Capture the cell that displays the provided text and extract its (X, Y) central coordinate. 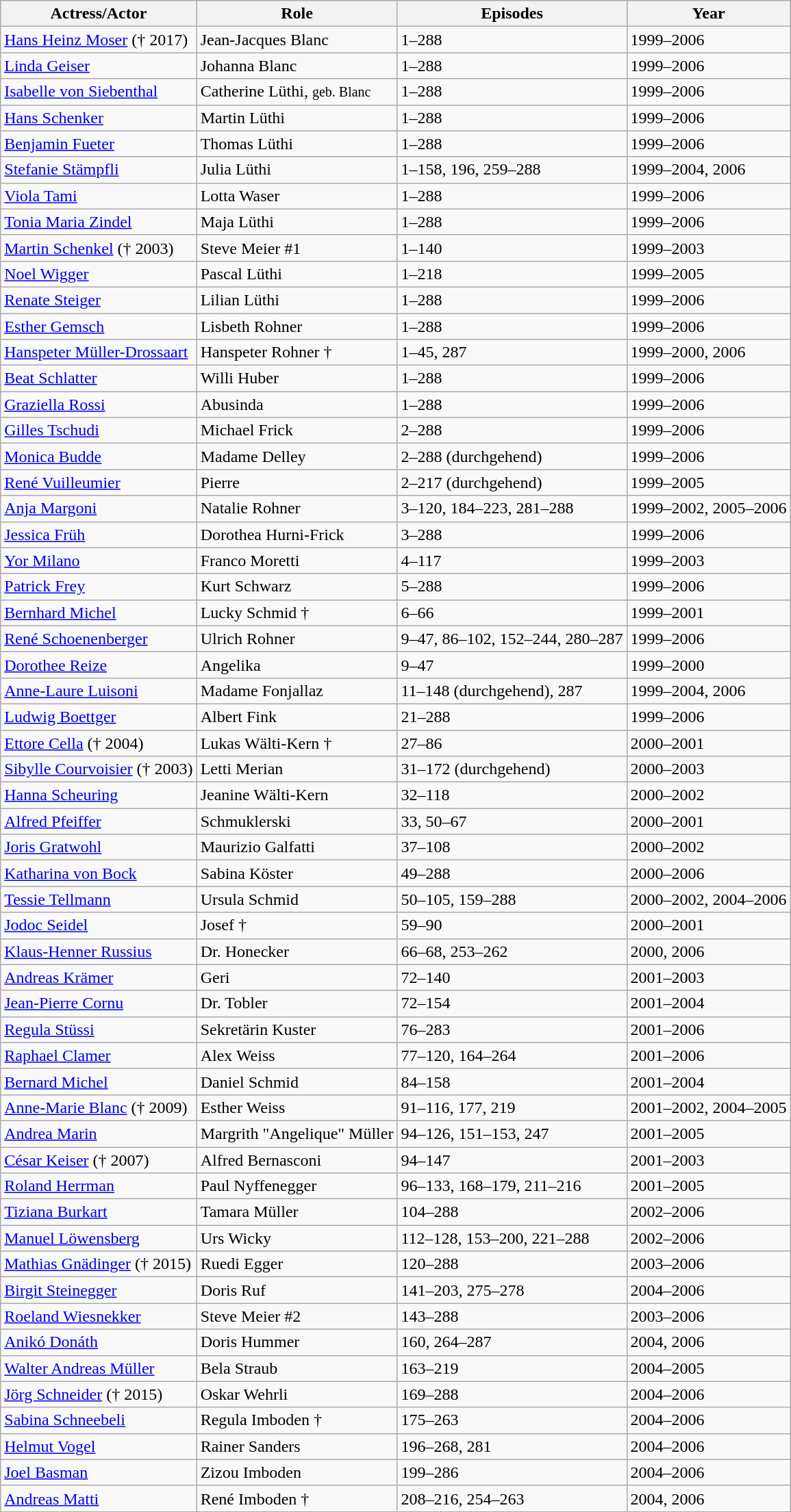
Dorothea Hurni-Frick (297, 535)
Lukas Wälti-Kern † (297, 743)
Martin Lüthi (297, 118)
Doris Hummer (297, 1342)
Jean-Pierre Cornu (99, 1003)
Benjamin Fueter (99, 144)
Gilles Tschudi (99, 431)
Maurizio Galfatti (297, 847)
Tamara Müller (297, 1212)
84–158 (512, 1081)
94–126, 151–153, 247 (512, 1133)
Dorothee Reize (99, 665)
Noel Wigger (99, 274)
Sabina Schneebeli (99, 1420)
Franco Moretti (297, 561)
1999–2000, 2006 (708, 353)
Schmuklerski (297, 821)
Josef † (297, 925)
Thomas Lüthi (297, 144)
Linda Geiser (99, 66)
27–86 (512, 743)
Beat Schlatter (99, 379)
Anne-Laure Luisoni (99, 691)
2000–2002, 2004–2006 (708, 899)
Manuel Löwensberg (99, 1238)
Margrith "Angelique" Müller (297, 1133)
1–140 (512, 248)
Hanspeter Rohner † (297, 353)
Pierre (297, 483)
21–288 (512, 717)
Lucky Schmid † (297, 613)
Sekretärin Kuster (297, 1029)
Angelika (297, 665)
Madame Delley (297, 457)
31–172 (durchgehend) (512, 769)
3–120, 184–223, 281–288 (512, 509)
Abusinda (297, 405)
Daniel Schmid (297, 1081)
33, 50–67 (512, 821)
Klaus-Henner Russius (99, 951)
Sabina Köster (297, 873)
Regula Imboden † (297, 1420)
77–120, 164–264 (512, 1055)
Steve Meier #1 (297, 248)
Graziella Rossi (99, 405)
René Schoenenberger (99, 639)
René Vuilleumier (99, 483)
Hanspeter Müller-Drossaart (99, 353)
Michael Frick (297, 431)
Year (708, 14)
Alfred Pfeiffer (99, 821)
32–118 (512, 795)
196–268, 281 (512, 1446)
Andreas Matti (99, 1498)
9–47 (512, 665)
9–47, 86–102, 152–244, 280–287 (512, 639)
66–68, 253–262 (512, 951)
Episodes (512, 14)
Isabelle von Siebenthal (99, 92)
2–288 (512, 431)
Willi Huber (297, 379)
Walter Andreas Müller (99, 1368)
4–117 (512, 561)
Paul Nyffenegger (297, 1186)
Ettore Cella († 2004) (99, 743)
Viola Tami (99, 196)
Role (297, 14)
1999–2001 (708, 613)
Joel Basman (99, 1472)
Maja Lüthi (297, 222)
Oskar Wehrli (297, 1394)
Hanna Scheuring (99, 795)
Jean-Jacques Blanc (297, 40)
Birgit Steinegger (99, 1290)
Lotta Waser (297, 196)
Alfred Bernasconi (297, 1160)
Natalie Rohner (297, 509)
Lisbeth Rohner (297, 326)
Jörg Schneider († 2015) (99, 1394)
Joris Gratwohl (99, 847)
Lilian Lüthi (297, 300)
72–154 (512, 1003)
Anikó Donáth (99, 1342)
César Keiser († 2007) (99, 1160)
Mathias Gnädinger († 2015) (99, 1264)
Raphael Clamer (99, 1055)
112–128, 153–200, 221–288 (512, 1238)
94–147 (512, 1160)
Catherine Lüthi, geb. Blanc (297, 92)
Roeland Wiesnekker (99, 1316)
Dr. Honecker (297, 951)
5–288 (512, 587)
Martin Schenkel († 2003) (99, 248)
Andreas Krämer (99, 977)
Jodoc Seidel (99, 925)
Rainer Sanders (297, 1446)
3–288 (512, 535)
Hans Heinz Moser († 2017) (99, 40)
6–66 (512, 613)
Roland Herrman (99, 1186)
2001–2002, 2004–2005 (708, 1107)
René Imboden † (297, 1498)
Yor Milano (99, 561)
2004–2005 (708, 1368)
141–203, 275–278 (512, 1290)
175–263 (512, 1420)
Helmut Vogel (99, 1446)
Madame Fonjallaz (297, 691)
Urs Wicky (297, 1238)
Esther Gemsch (99, 326)
Ursula Schmid (297, 899)
Johanna Blanc (297, 66)
Julia Lüthi (297, 170)
Stefanie Stämpfli (99, 170)
Esther Weiss (297, 1107)
Actress/Actor (99, 14)
Renate Steiger (99, 300)
2–217 (durchgehend) (512, 483)
1–158, 196, 259–288 (512, 170)
2–288 (durchgehend) (512, 457)
Patrick Frey (99, 587)
Dr. Tobler (297, 1003)
Geri (297, 977)
2000–2003 (708, 769)
91–116, 177, 219 (512, 1107)
Anne-Marie Blanc († 2009) (99, 1107)
1–218 (512, 274)
Tiziana Burkart (99, 1212)
96–133, 168–179, 211–216 (512, 1186)
Bernard Michel (99, 1081)
Kurt Schwarz (297, 587)
11–148 (durchgehend), 287 (512, 691)
163–219 (512, 1368)
Letti Merian (297, 769)
Ulrich Rohner (297, 639)
104–288 (512, 1212)
Bela Straub (297, 1368)
Jeanine Wälti-Kern (297, 795)
76–283 (512, 1029)
2000–2006 (708, 873)
Jessica Früh (99, 535)
Zizou Imboden (297, 1472)
72–140 (512, 977)
Ludwig Boettger (99, 717)
Doris Ruf (297, 1290)
Katharina von Bock (99, 873)
Tessie Tellmann (99, 899)
1999–2000 (708, 665)
199–286 (512, 1472)
169–288 (512, 1394)
49–288 (512, 873)
Monica Budde (99, 457)
Anja Margoni (99, 509)
Ruedi Egger (297, 1264)
Hans Schenker (99, 118)
Bernhard Michel (99, 613)
1999–2002, 2005–2006 (708, 509)
208–216, 254–263 (512, 1498)
Albert Fink (297, 717)
Pascal Lüthi (297, 274)
120–288 (512, 1264)
Steve Meier #2 (297, 1316)
2000, 2006 (708, 951)
160, 264–287 (512, 1342)
Sibylle Courvoisier († 2003) (99, 769)
Tonia Maria Zindel (99, 222)
1–45, 287 (512, 353)
Alex Weiss (297, 1055)
Andrea Marin (99, 1133)
59–90 (512, 925)
37–108 (512, 847)
Regula Stüssi (99, 1029)
143–288 (512, 1316)
50–105, 159–288 (512, 899)
